Extract the [X, Y] coordinate from the center of the cell holding the provided text.  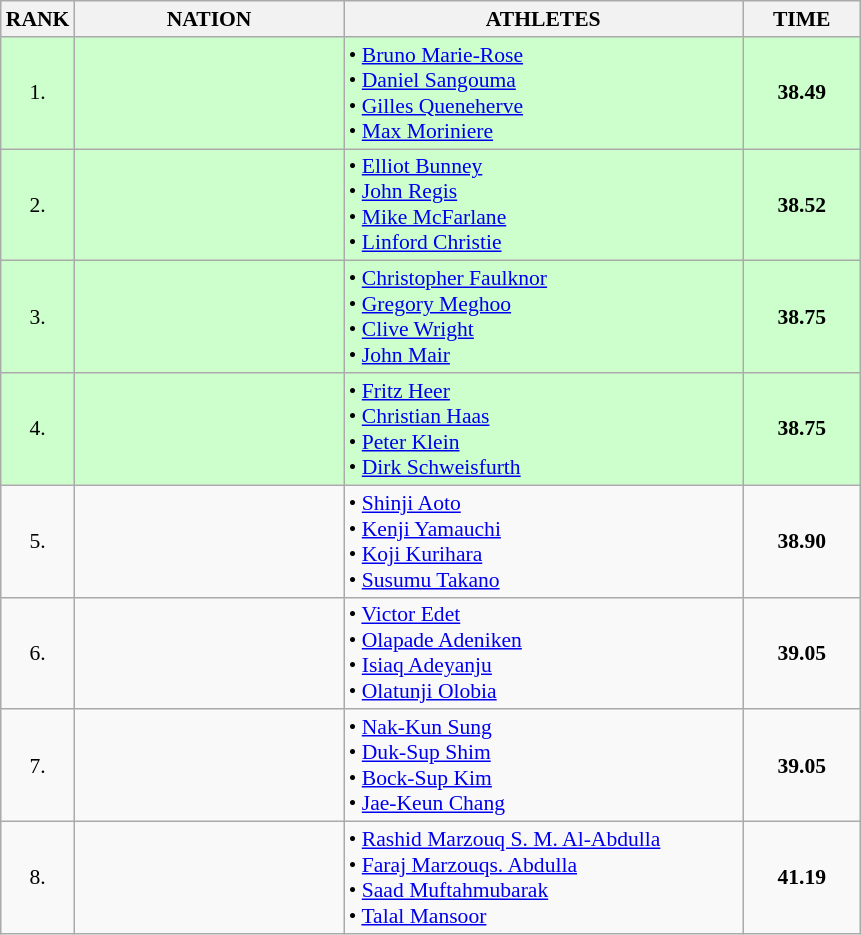
• Shinji Aoto• Kenji Yamauchi• Koji Kurihara• Susumu Takano [544, 541]
2. [38, 205]
• Rashid Marzouq S. M. Al-Abdulla• Faraj Marzouqs. Abdulla• Saad Muftahmubarak• Talal Mansoor [544, 878]
41.19 [802, 878]
38.49 [802, 93]
• Victor Edet• Olapade Adeniken• Isiaq Adeyanju• Olatunji Olobia [544, 653]
38.52 [802, 205]
• Nak-Kun Sung• Duk-Sup Shim• Bock-Sup Kim• Jae-Keun Chang [544, 766]
7. [38, 766]
5. [38, 541]
• Bruno Marie-Rose• Daniel Sangouma• Gilles Queneherve• Max Moriniere [544, 93]
4. [38, 429]
NATION [208, 19]
1. [38, 93]
3. [38, 317]
• Elliot Bunney• John Regis• Mike McFarlane• Linford Christie [544, 205]
• Fritz Heer• Christian Haas• Peter Klein• Dirk Schweisfurth [544, 429]
38.90 [802, 541]
RANK [38, 19]
• Christopher Faulknor• Gregory Meghoo• Clive Wright• John Mair [544, 317]
TIME [802, 19]
6. [38, 653]
8. [38, 878]
ATHLETES [544, 19]
